Output the [X, Y] coordinate of the center of the cell containing the given text.  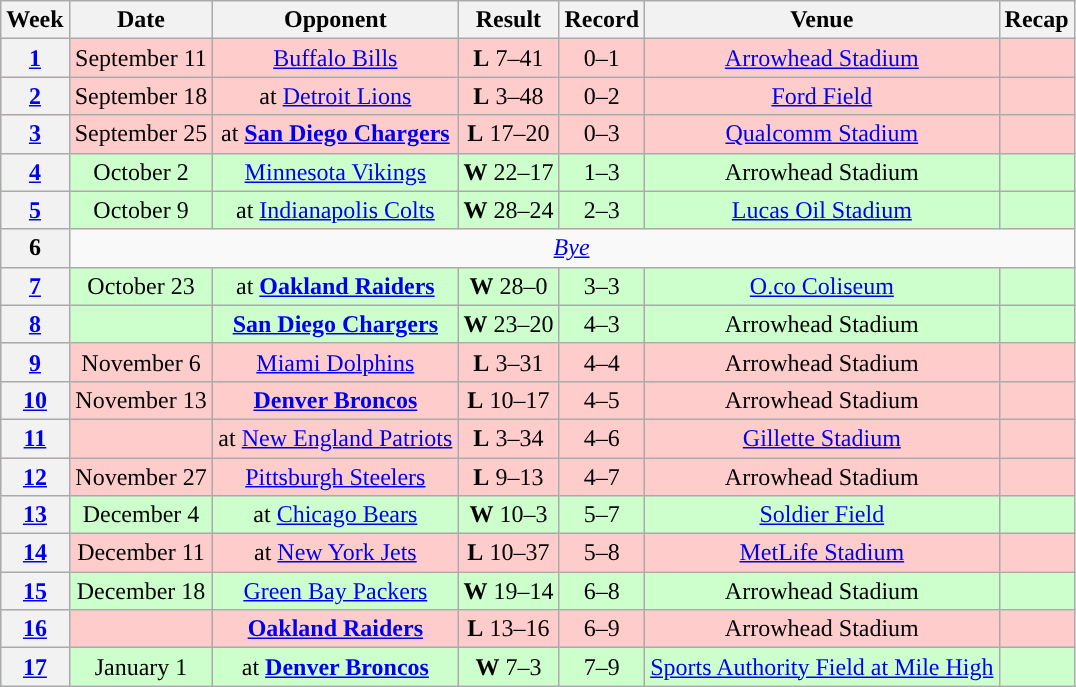
15 [35, 591]
6 [35, 248]
at San Diego Chargers [336, 134]
Opponent [336, 20]
10 [35, 400]
W 22–17 [508, 172]
1–3 [602, 172]
5–7 [602, 515]
Sports Authority Field at Mile High [822, 667]
December 4 [141, 515]
3–3 [602, 286]
November 27 [141, 477]
L 10–17 [508, 400]
2 [35, 96]
3 [35, 134]
Ford Field [822, 96]
12 [35, 477]
5–8 [602, 553]
0–2 [602, 96]
L 7–41 [508, 58]
September 25 [141, 134]
Lucas Oil Stadium [822, 210]
4–6 [602, 438]
1 [35, 58]
September 11 [141, 58]
Buffalo Bills [336, 58]
8 [35, 324]
L 9–13 [508, 477]
at Detroit Lions [336, 96]
W 28–24 [508, 210]
Week [35, 20]
4–7 [602, 477]
L 3–34 [508, 438]
14 [35, 553]
San Diego Chargers [336, 324]
December 18 [141, 591]
October 9 [141, 210]
at Indianapolis Colts [336, 210]
L 3–31 [508, 362]
Record [602, 20]
Oakland Raiders [336, 629]
W 23–20 [508, 324]
13 [35, 515]
2–3 [602, 210]
6–8 [602, 591]
Denver Broncos [336, 400]
Soldier Field [822, 515]
7–9 [602, 667]
17 [35, 667]
January 1 [141, 667]
at Oakland Raiders [336, 286]
October 2 [141, 172]
L 13–16 [508, 629]
October 23 [141, 286]
7 [35, 286]
W 10–3 [508, 515]
November 13 [141, 400]
0–1 [602, 58]
at New York Jets [336, 553]
4–3 [602, 324]
Pittsburgh Steelers [336, 477]
Miami Dolphins [336, 362]
W 19–14 [508, 591]
4 [35, 172]
Date [141, 20]
L 10–37 [508, 553]
O.co Coliseum [822, 286]
at Chicago Bears [336, 515]
at New England Patriots [336, 438]
4–4 [602, 362]
6–9 [602, 629]
Bye [572, 248]
0–3 [602, 134]
Minnesota Vikings [336, 172]
11 [35, 438]
November 6 [141, 362]
W 7–3 [508, 667]
at Denver Broncos [336, 667]
L 3–48 [508, 96]
L 17–20 [508, 134]
Venue [822, 20]
4–5 [602, 400]
December 11 [141, 553]
9 [35, 362]
Green Bay Packers [336, 591]
Recap [1036, 20]
Qualcomm Stadium [822, 134]
Gillette Stadium [822, 438]
MetLife Stadium [822, 553]
5 [35, 210]
W 28–0 [508, 286]
16 [35, 629]
September 18 [141, 96]
Result [508, 20]
